Detect which cell encompasses the target text, then output its [x, y] center coordinate. 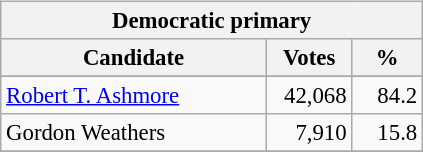
Candidate [134, 58]
% [388, 58]
Democratic primary [212, 21]
84.2 [388, 96]
42,068 [309, 96]
Robert T. Ashmore [134, 96]
Votes [309, 58]
7,910 [309, 133]
Gordon Weathers [134, 133]
15.8 [388, 133]
